For the text-containing cell, return its midpoint in (X, Y) coordinate format. 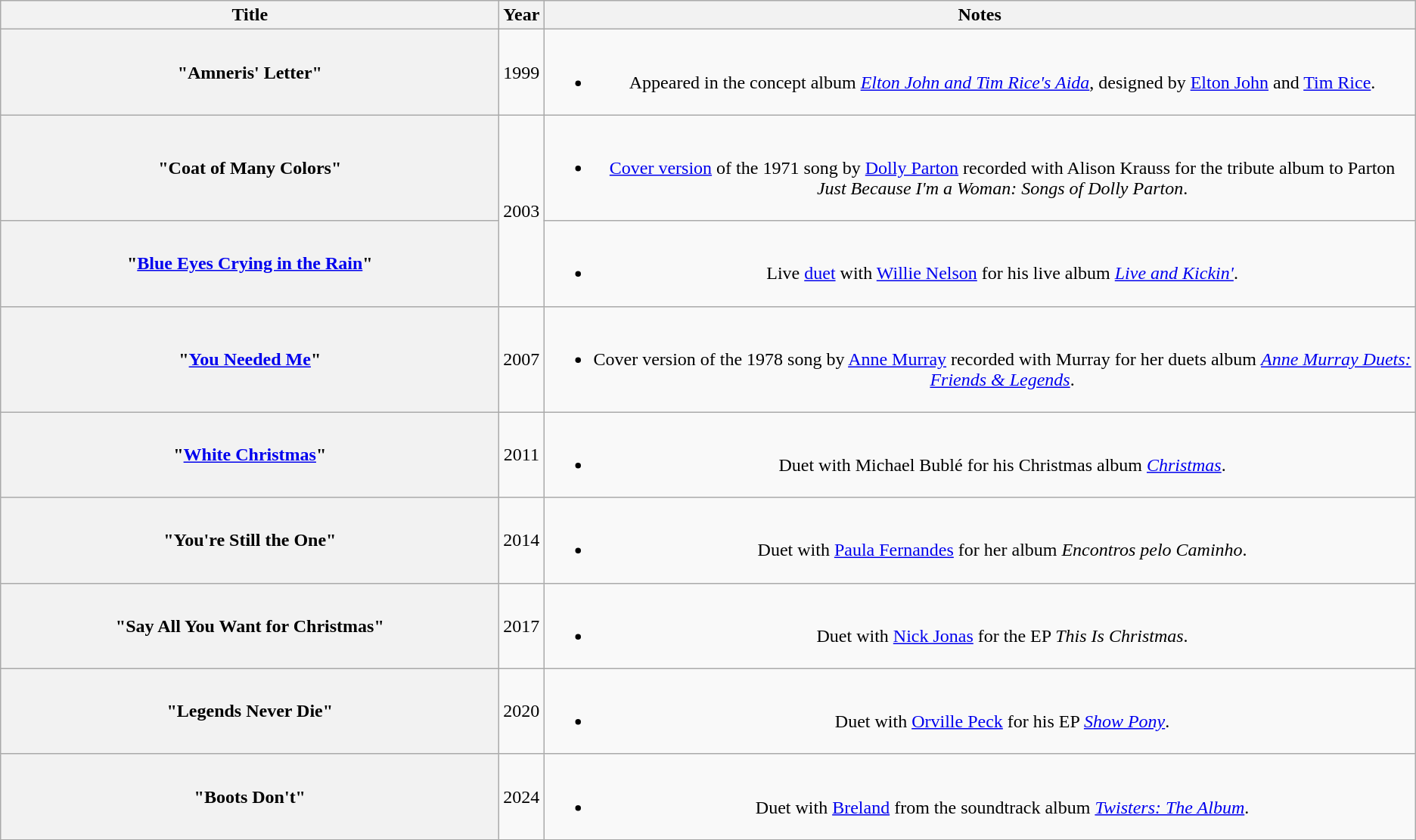
Duet with Breland from the soundtrack album Twisters: The Album. (980, 797)
Appeared in the concept album Elton John and Tim Rice's Aida, designed by Elton John and Tim Rice. (980, 73)
Title (250, 15)
Notes (980, 15)
Cover version of the 1978 song by Anne Murray recorded with Murray for her duets album Anne Murray Duets: Friends & Legends. (980, 359)
"Legends Never Die" (250, 711)
2024 (522, 797)
"You're Still the One" (250, 540)
2017 (522, 626)
Duet with Orville Peck for his EP Show Pony. (980, 711)
2020 (522, 711)
1999 (522, 73)
"White Christmas" (250, 455)
"Boots Don't" (250, 797)
Live duet with Willie Nelson for his live album Live and Kickin'. (980, 263)
"Coat of Many Colors" (250, 168)
2011 (522, 455)
"Say All You Want for Christmas" (250, 626)
2007 (522, 359)
Duet with Nick Jonas for the EP This Is Christmas. (980, 626)
2014 (522, 540)
Year (522, 15)
2003 (522, 210)
"Blue Eyes Crying in the Rain" (250, 263)
"You Needed Me" (250, 359)
Duet with Paula Fernandes for her album Encontros pelo Caminho. (980, 540)
"Amneris' Letter" (250, 73)
Duet with Michael Bublé for his Christmas album Christmas. (980, 455)
